Capture the cell that displays the provided text and extract its (x, y) central coordinate. 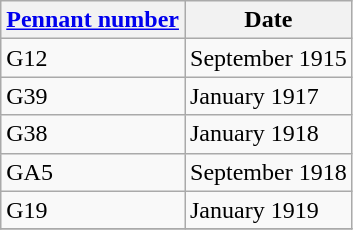
Pennant number (93, 20)
G12 (93, 58)
January 1919 (268, 210)
Date (268, 20)
January 1918 (268, 134)
September 1918 (268, 172)
GA5 (93, 172)
September 1915 (268, 58)
G38 (93, 134)
G19 (93, 210)
G39 (93, 96)
January 1917 (268, 96)
